Return the (x, y) coordinate for the center point of the cell that contains the specified text.  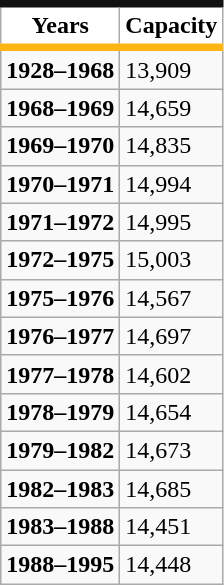
1979–1982 (60, 450)
1978–1979 (60, 412)
14,995 (172, 222)
Years (60, 26)
1928–1968 (60, 68)
14,835 (172, 146)
1968–1969 (60, 108)
1988–1995 (60, 565)
14,994 (172, 184)
1976–1977 (60, 336)
15,003 (172, 260)
14,451 (172, 527)
14,673 (172, 450)
Capacity (172, 26)
14,567 (172, 298)
14,654 (172, 412)
1969–1970 (60, 146)
14,659 (172, 108)
1970–1971 (60, 184)
1977–1978 (60, 374)
13,909 (172, 68)
1975–1976 (60, 298)
1971–1972 (60, 222)
14,697 (172, 336)
1982–1983 (60, 489)
1972–1975 (60, 260)
14,448 (172, 565)
14,685 (172, 489)
1983–1988 (60, 527)
14,602 (172, 374)
